For the text-containing cell, return its midpoint in [x, y] coordinate format. 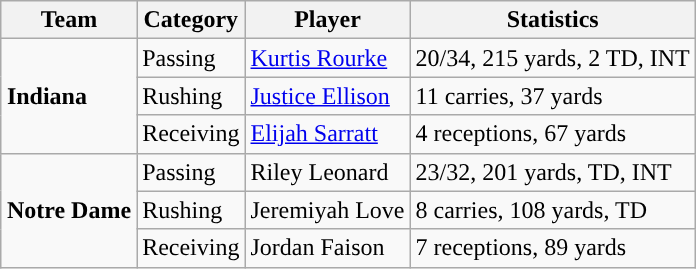
Jeremiyah Love [328, 210]
Team [68, 20]
23/32, 201 yards, TD, INT [552, 172]
Indiana [68, 96]
8 carries, 108 yards, TD [552, 210]
Player [328, 20]
20/34, 215 yards, 2 TD, INT [552, 58]
4 receptions, 67 yards [552, 134]
11 carries, 37 yards [552, 96]
Riley Leonard [328, 172]
Elijah Sarratt [328, 134]
Kurtis Rourke [328, 58]
Statistics [552, 20]
Jordan Faison [328, 248]
Notre Dame [68, 210]
Category [191, 20]
Justice Ellison [328, 96]
7 receptions, 89 yards [552, 248]
